Scan for the cell matching the given text and deliver its [X, Y] coordinate at center. 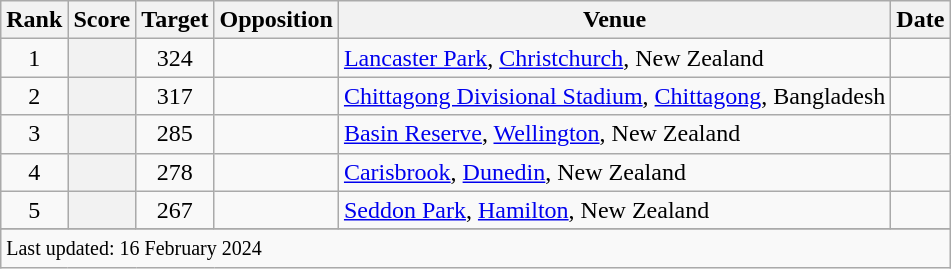
Venue [614, 20]
267 [175, 210]
3 [34, 134]
317 [175, 96]
285 [175, 134]
Basin Reserve, Wellington, New Zealand [614, 134]
Carisbrook, Dunedin, New Zealand [614, 172]
Seddon Park, Hamilton, New Zealand [614, 210]
Chittagong Divisional Stadium, Chittagong, Bangladesh [614, 96]
Rank [34, 20]
5 [34, 210]
324 [175, 58]
Lancaster Park, Christchurch, New Zealand [614, 58]
Last updated: 16 February 2024 [476, 248]
4 [34, 172]
Score [102, 20]
Opposition [276, 20]
Date [920, 20]
Target [175, 20]
2 [34, 96]
1 [34, 58]
278 [175, 172]
